Determine the [x, y] coordinate at the center of the cell enclosing the given text.  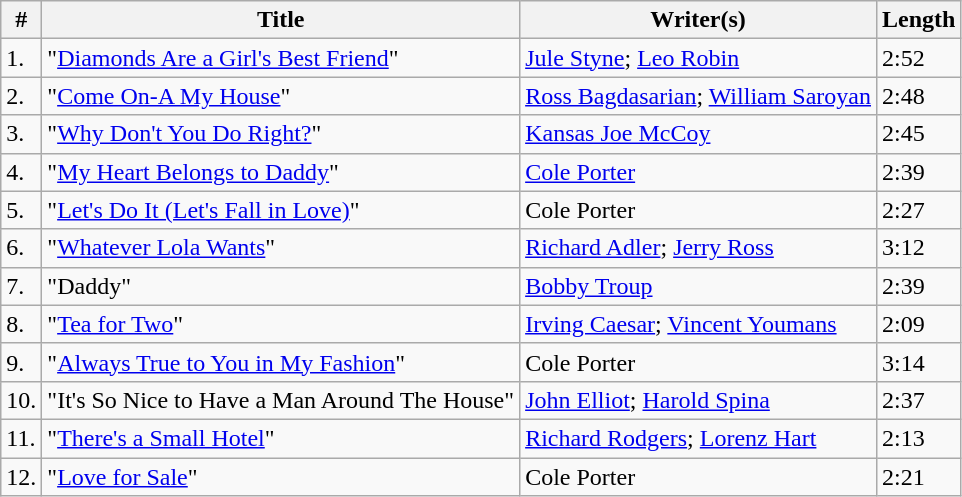
"Diamonds Are a Girl's Best Friend" [281, 58]
"There's a Small Hotel" [281, 438]
"Love for Sale" [281, 477]
Title [281, 20]
2:37 [919, 400]
Length [919, 20]
2:45 [919, 134]
2:27 [919, 210]
"Why Don't You Do Right?" [281, 134]
2:48 [919, 96]
"Daddy" [281, 286]
2:09 [919, 324]
Ross Bagdasarian; William Saroyan [698, 96]
Bobby Troup [698, 286]
Irving Caesar; Vincent Youmans [698, 324]
"Come On-A My House" [281, 96]
6. [22, 248]
"It's So Nice to Have a Man Around The House" [281, 400]
2:21 [919, 477]
2:13 [919, 438]
Jule Styne; Leo Robin [698, 58]
5. [22, 210]
3:12 [919, 248]
3:14 [919, 362]
4. [22, 172]
3. [22, 134]
"Whatever Lola Wants" [281, 248]
8. [22, 324]
Writer(s) [698, 20]
Richard Adler; Jerry Ross [698, 248]
9. [22, 362]
Richard Rodgers; Lorenz Hart [698, 438]
# [22, 20]
2. [22, 96]
1. [22, 58]
"Always True to You in My Fashion" [281, 362]
"Let's Do It (Let's Fall in Love)" [281, 210]
John Elliot; Harold Spina [698, 400]
7. [22, 286]
11. [22, 438]
"Tea for Two" [281, 324]
Kansas Joe McCoy [698, 134]
12. [22, 477]
2:52 [919, 58]
"My Heart Belongs to Daddy" [281, 172]
10. [22, 400]
